Output the (x, y) coordinate of the center of the cell containing the given text.  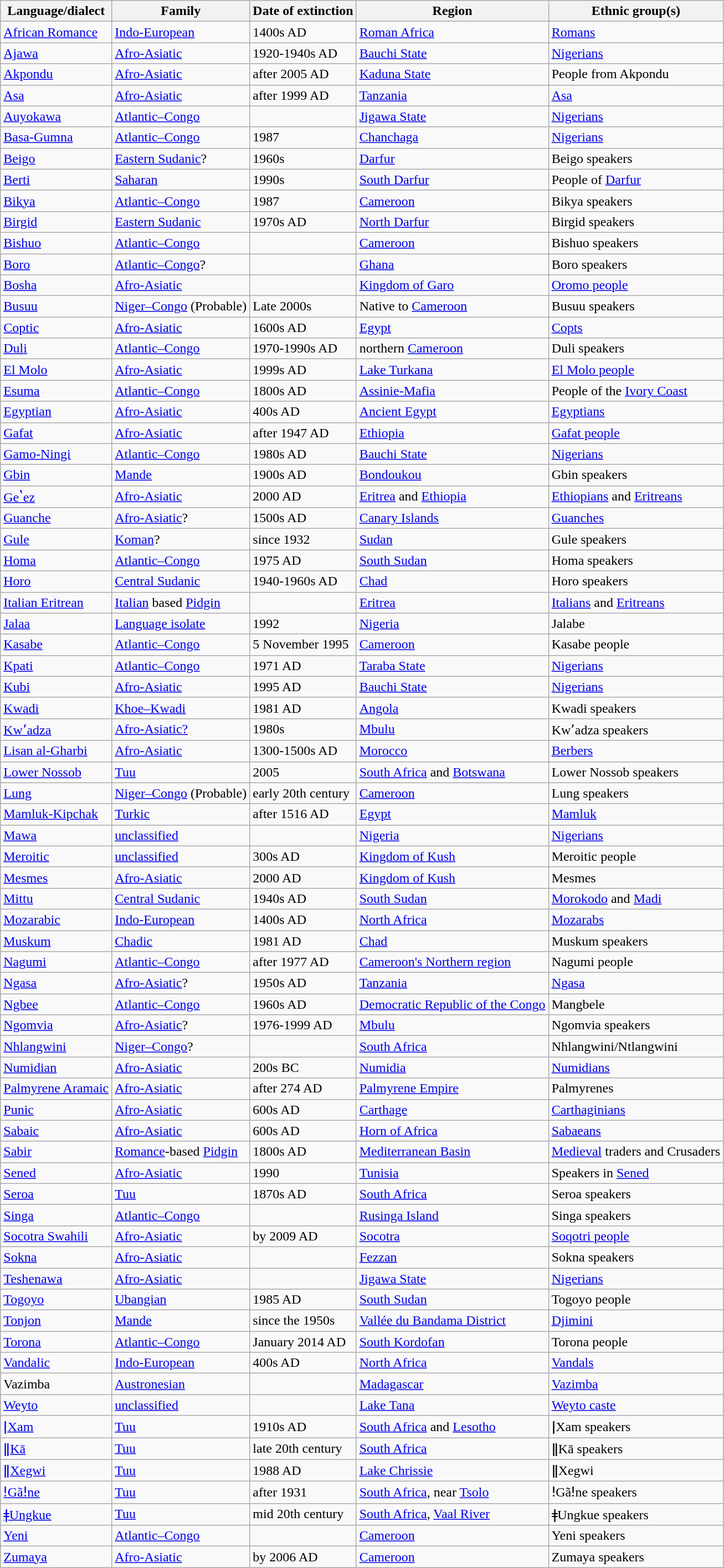
Kaduna State (452, 74)
Yeni speakers (636, 1536)
Weyto (57, 1405)
1950s AD (303, 983)
Duli (57, 349)
January 2014 AD (303, 1342)
ǃGãǃne speakers (636, 1493)
Cameroon's Northern region (452, 962)
early 20th century (303, 793)
Language isolate (181, 624)
Romance-based Pidgin (181, 1152)
Ghana (452, 264)
Tunisia (452, 1173)
Mozarabic (57, 920)
Vandalic (57, 1363)
Khoe–Kwadi (181, 708)
1970s AD (303, 222)
Socotra (452, 1236)
Djimini (636, 1321)
Lisan al-Gharbi (57, 751)
Sokna (57, 1257)
Mamluk (636, 814)
Homa (57, 560)
Seroa (57, 1194)
northern Cameroon (452, 349)
Gafat (57, 433)
Gule speakers (636, 539)
Gule (57, 539)
Nhlangwini/Ntlangwini (636, 1046)
1500s AD (303, 518)
Guanche (57, 518)
Darfur (452, 159)
Jalabe (636, 624)
1960s AD (303, 1004)
Palmyrenes (636, 1089)
Bondoukou (452, 475)
South Darfur (452, 180)
Kpati (57, 666)
Carthaginians (636, 1110)
El Molo (57, 370)
Kwadi speakers (636, 708)
1960s (303, 159)
People of the Ivory Coast (636, 391)
Sabaic (57, 1131)
1988 AD (303, 1470)
after 274 AD (303, 1089)
Muskum speakers (636, 941)
Sabaeans (636, 1131)
Homa speakers (636, 560)
after 1977 AD (303, 962)
Ajawa (57, 53)
1940s AD (303, 898)
Weyto caste (636, 1405)
Roman Africa (452, 32)
Mamluk-Kipchak (57, 814)
Torona people (636, 1342)
Esuma (57, 391)
Horn of Africa (452, 1131)
1910s AD (303, 1427)
Sened (57, 1173)
Native to Cameroon (452, 307)
Angola (452, 708)
People from Akpondu (636, 74)
Canary Islands (452, 518)
Madagascar (452, 1384)
Carthage (452, 1110)
Ethiopia (452, 433)
Nagumi people (636, 962)
Beigo speakers (636, 159)
Lung (57, 793)
Mediterranean Basin (452, 1152)
1600s AD (303, 328)
after 1516 AD (303, 814)
by 2006 AD (303, 1557)
Ngomvia speakers (636, 1025)
ǂUngkue (57, 1514)
1995 AD (303, 687)
ǂUngkue speakers (636, 1514)
South Africa and Botswana (452, 772)
Late 2000s (303, 307)
1985 AD (303, 1300)
1300-1500s AD (303, 751)
1980s (303, 729)
1976-1999 AD (303, 1025)
Singa (57, 1215)
Beigo (57, 159)
Chanchaga (452, 137)
1940-1960s AD (303, 581)
Horo (57, 581)
Eastern Sudanic (181, 222)
Busuu (57, 307)
Berbers (636, 751)
Bishuo (57, 243)
Niger–Congo? (181, 1046)
Turkic (181, 814)
after 2005 AD (303, 74)
Ancient Egypt (452, 412)
Eastern Sudanic? (181, 159)
Soqotri people (636, 1236)
Sokna speakers (636, 1257)
Egyptian (57, 412)
South Kordofan (452, 1342)
Sudan (452, 539)
Gafat people (636, 433)
1971 AD (303, 666)
since the 1950s (303, 1321)
Numidians (636, 1068)
Zumaya (57, 1557)
Busuu speakers (636, 307)
Ngbee (57, 1004)
300s AD (303, 856)
Koman? (181, 539)
Italians and Eritreans (636, 602)
Fezzan (452, 1257)
1920-1940s AD (303, 53)
Togoyo people (636, 1300)
Birgid (57, 222)
Zumaya speakers (636, 1557)
Socotra Swahili (57, 1236)
1992 (303, 624)
Kwadi (57, 708)
Speakers in Sened (636, 1173)
El Molo people (636, 370)
Tonjon (57, 1321)
Gbin speakers (636, 475)
1999s AD (303, 370)
Mangbele (636, 1004)
Bishuo speakers (636, 243)
1990s (303, 180)
Morokodo and Madi (636, 898)
Rusinga Island (452, 1215)
Teshenawa (57, 1279)
Region (452, 11)
Morocco (452, 751)
Bikya speakers (636, 201)
1990 (303, 1173)
Mittu (57, 898)
mid 20th century (303, 1514)
ǀXam speakers (636, 1427)
Geʽez (57, 497)
African Romance (57, 32)
5 November 1995 (303, 645)
Nagumi (57, 962)
Palmyrene Empire (452, 1089)
Meroitic (57, 856)
Seroa speakers (636, 1194)
Assinie-Mafia (452, 391)
Taraba State (452, 666)
Lower Nossob speakers (636, 772)
Boro speakers (636, 264)
late 20th century (303, 1449)
Ethnic group(s) (636, 11)
Lake Chrissie (452, 1470)
Gamo-Ningi (57, 454)
Chadic (181, 941)
Copts (636, 328)
Ethiopians and Eritreans (636, 497)
Berti (57, 180)
Date of extinction (303, 11)
Auyokawa (57, 116)
200s BC (303, 1068)
Kubi (57, 687)
Torona (57, 1342)
Egyptians (636, 412)
Vallée du Bandama District (452, 1321)
ǁKā (57, 1449)
Oromo people (636, 285)
ǁKā speakers (636, 1449)
South Africa and Lesotho (452, 1427)
Numidian (57, 1068)
Sabir (57, 1152)
Coptic (57, 328)
Akpondu (57, 74)
1980s AD (303, 454)
Austronesian (181, 1384)
Duli speakers (636, 349)
ǃGãǃne (57, 1493)
Numidia (452, 1068)
Kasabe people (636, 645)
ǀXam (57, 1427)
Medieval traders and Crusaders (636, 1152)
Lung speakers (636, 793)
Eritrea (452, 602)
Palmyrene Aramaic (57, 1089)
Eritrea and Ethiopia (452, 497)
Kwʼadza (57, 729)
1870s AD (303, 1194)
Guanches (636, 518)
Ngomvia (57, 1025)
Mawa (57, 835)
Democratic Republic of the Congo (452, 1004)
1900s AD (303, 475)
2005 (303, 772)
Kasabe (57, 645)
South Africa, Vaal River (452, 1514)
Language/dialect (57, 11)
Saharan (181, 180)
Horo speakers (636, 581)
by 2009 AD (303, 1236)
Mozarabs (636, 920)
South Africa, near Tsolo (452, 1493)
Italian Eritrean (57, 602)
Punic (57, 1110)
Romans (636, 32)
North Darfur (452, 222)
Vandals (636, 1363)
Lake Tana (452, 1405)
Singa speakers (636, 1215)
Bikya (57, 201)
Birgid speakers (636, 222)
Meroitic people (636, 856)
since 1932 (303, 539)
Togoyo (57, 1300)
Kwʼadza speakers (636, 729)
People of Darfur (636, 180)
Nhlangwini (57, 1046)
Lake Turkana (452, 370)
Gbin (57, 475)
Ubangian (181, 1300)
Muskum (57, 941)
Lower Nossob (57, 772)
after 1947 AD (303, 433)
Basa-Gumna (57, 137)
Family (181, 11)
Yeni (57, 1536)
Kingdom of Garo (452, 285)
Boro (57, 264)
Atlantic–Congo? (181, 264)
Jalaa (57, 624)
Bosha (57, 285)
1975 AD (303, 560)
after 1999 AD (303, 95)
Italian based Pidgin (181, 602)
1970-1990s AD (303, 349)
after 1931 (303, 1493)
